Identify which cell holds the provided text, then report its (X, Y) central coordinate. 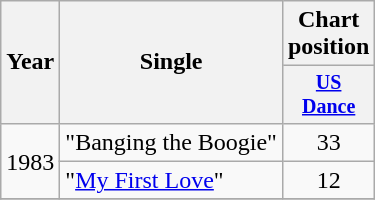
1983 (30, 161)
Year (30, 62)
USDance (328, 94)
12 (328, 180)
"Banging the Boogie" (172, 142)
33 (328, 142)
"My First Love" (172, 180)
Chart position (328, 34)
Single (172, 62)
